Search for the cell housing the specified text and yield its (X, Y) center coordinate. 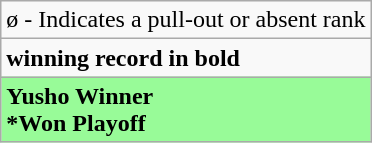
Yusho Winner*Won Playoff (186, 110)
winning record in bold (186, 58)
ø - Indicates a pull-out or absent rank (186, 20)
